Capture the cell that displays the provided text and extract its (X, Y) central coordinate. 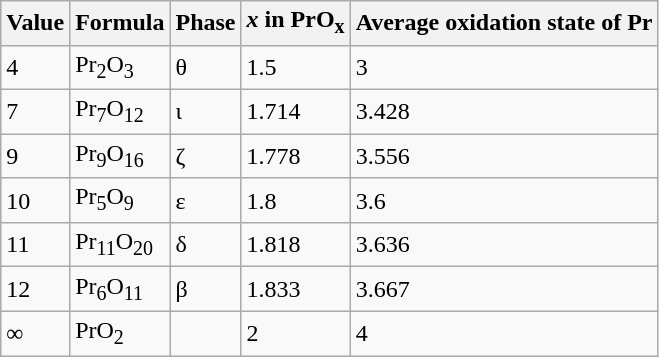
1.714 (296, 111)
PrO2 (120, 333)
Average oxidation state of Pr (504, 23)
1.778 (296, 156)
x in PrOx (296, 23)
1.8 (296, 200)
10 (36, 200)
9 (36, 156)
1.833 (296, 289)
3.556 (504, 156)
3.667 (504, 289)
3.428 (504, 111)
Pr2O3 (120, 67)
Pr5O9 (120, 200)
θ (206, 67)
Pr11O20 (120, 244)
2 (296, 333)
12 (36, 289)
δ (206, 244)
Formula (120, 23)
7 (36, 111)
Pr7O12 (120, 111)
3.6 (504, 200)
ζ (206, 156)
11 (36, 244)
Pr9O16 (120, 156)
3.636 (504, 244)
β (206, 289)
1.818 (296, 244)
Value (36, 23)
1.5 (296, 67)
ι (206, 111)
∞ (36, 333)
Pr6O11 (120, 289)
3 (504, 67)
ε (206, 200)
Phase (206, 23)
